Return the [x, y] coordinate for the center point of the cell that contains the specified text.  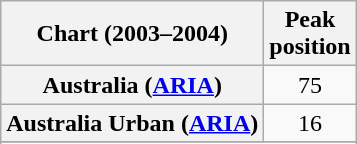
Australia (ARIA) [132, 85]
Australia Urban (ARIA) [132, 123]
16 [310, 123]
Chart (2003–2004) [132, 34]
Peakposition [310, 34]
75 [310, 85]
